Scan for the cell matching the given text and deliver its [x, y] coordinate at center. 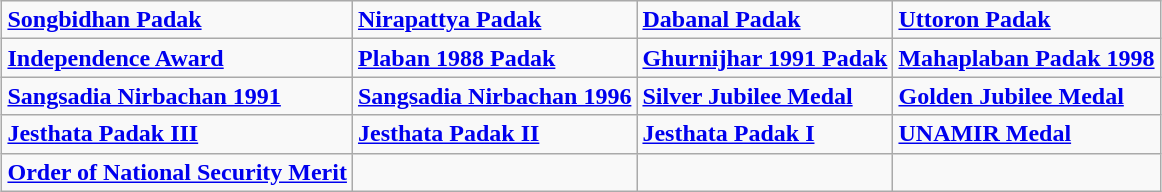
Independence Award [178, 58]
Uttoron Padak [1026, 20]
Jesthata Padak I [765, 134]
Mahaplaban Padak 1998 [1026, 58]
Golden Jubilee Medal [1026, 96]
Jesthata Padak II [494, 134]
UNAMIR Medal [1026, 134]
Order of National Security Merit [178, 172]
Ghurnijhar 1991 Padak [765, 58]
Jesthata Padak III [178, 134]
Songbidhan Padak [178, 20]
Sangsadia Nirbachan 1996 [494, 96]
Sangsadia Nirbachan 1991 [178, 96]
Dabanal Padak [765, 20]
Nirapattya Padak [494, 20]
Plaban 1988 Padak [494, 58]
Silver Jubilee Medal [765, 96]
